For the text-containing cell, return its midpoint in (X, Y) coordinate format. 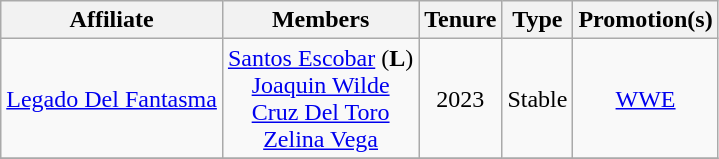
Stable (538, 98)
2023 (460, 98)
Santos Escobar (L)Joaquin WildeCruz Del ToroZelina Vega (320, 98)
Members (320, 20)
Tenure (460, 20)
Legado Del Fantasma (112, 98)
Affiliate (112, 20)
Type (538, 20)
WWE (646, 98)
Promotion(s) (646, 20)
